Find where the given text appears and provide that cell's center as (X, Y) coordinate. 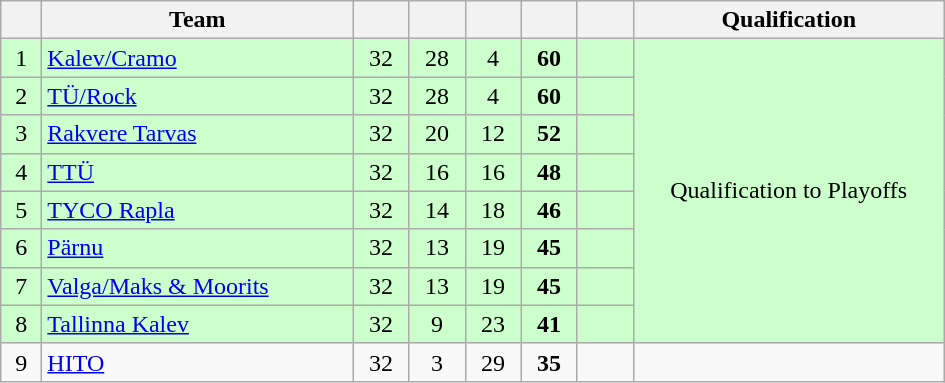
41 (549, 324)
Qualification (788, 20)
35 (549, 362)
Team (198, 20)
18 (493, 210)
Qualification to Playoffs (788, 191)
1 (22, 58)
Tallinna Kalev (198, 324)
TTÜ (198, 172)
TYCO Rapla (198, 210)
14 (437, 210)
46 (549, 210)
23 (493, 324)
12 (493, 134)
20 (437, 134)
8 (22, 324)
48 (549, 172)
Kalev/Cramo (198, 58)
6 (22, 248)
7 (22, 286)
52 (549, 134)
5 (22, 210)
2 (22, 96)
TÜ/Rock (198, 96)
Rakvere Tarvas (198, 134)
29 (493, 362)
HITO (198, 362)
Valga/Maks & Moorits (198, 286)
Pärnu (198, 248)
